Detect which cell encompasses the target text, then output its (x, y) center coordinate. 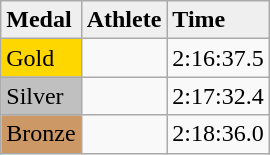
2:17:32.4 (218, 96)
Bronze (41, 134)
2:16:37.5 (218, 58)
Athlete (124, 20)
Silver (41, 96)
2:18:36.0 (218, 134)
Gold (41, 58)
Time (218, 20)
Medal (41, 20)
